Locate the cell with the specified text and output its (x, y) center coordinate. 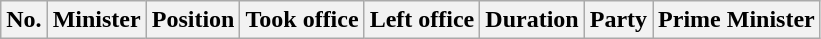
Minister (96, 20)
Duration (532, 20)
Party (618, 20)
Prime Minister (737, 20)
Left office (422, 20)
No. (24, 20)
Position (193, 20)
Took office (302, 20)
